Find where the given text appears and provide that cell's center as (x, y) coordinate. 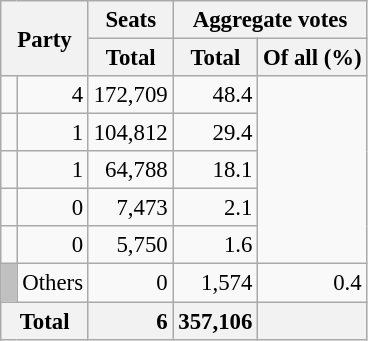
29.4 (216, 133)
0.4 (312, 283)
5,750 (130, 245)
4 (52, 95)
Of all (%) (312, 58)
1.6 (216, 245)
64,788 (130, 170)
1,574 (216, 283)
18.1 (216, 170)
Party (45, 38)
104,812 (130, 133)
Aggregate votes (270, 20)
Others (52, 283)
2.1 (216, 208)
48.4 (216, 95)
172,709 (130, 95)
357,106 (216, 321)
Seats (130, 20)
7,473 (130, 208)
6 (130, 321)
